Pinpoint the cell where the given text exists, returning its (x, y) midpoint coordinate. 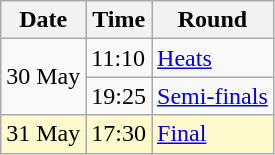
17:30 (119, 134)
Time (119, 20)
Final (213, 134)
Semi-finals (213, 96)
Round (213, 20)
11:10 (119, 58)
Heats (213, 58)
19:25 (119, 96)
30 May (44, 77)
Date (44, 20)
31 May (44, 134)
